Capture the cell that displays the provided text and extract its (x, y) central coordinate. 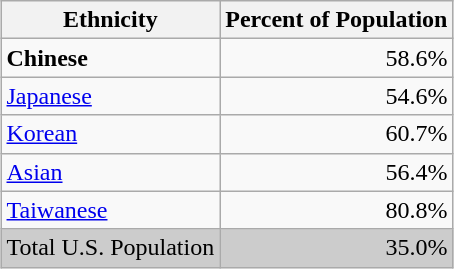
56.4% (336, 172)
Percent of Population (336, 20)
Ethnicity (110, 20)
54.6% (336, 96)
80.8% (336, 210)
Total U.S. Population (110, 248)
Japanese (110, 96)
Korean (110, 134)
60.7% (336, 134)
Chinese (110, 58)
35.0% (336, 248)
58.6% (336, 58)
Asian (110, 172)
Taiwanese (110, 210)
